Scan for the cell matching the given text and deliver its [x, y] coordinate at center. 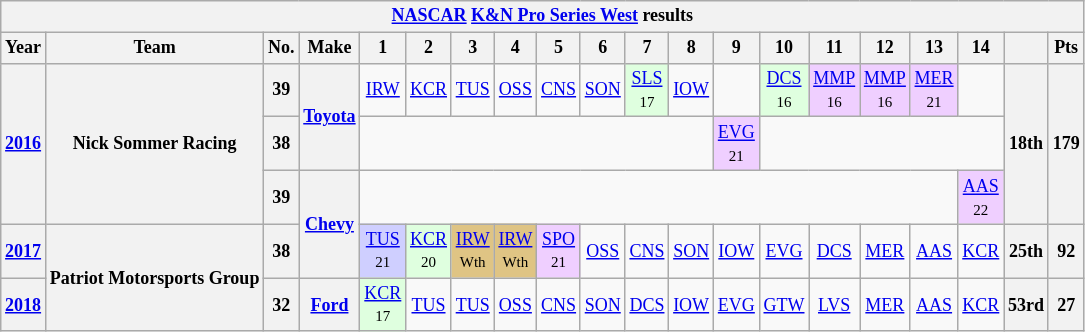
32 [282, 305]
MER21 [934, 90]
13 [934, 48]
6 [602, 48]
2017 [24, 251]
12 [886, 48]
Pts [1066, 48]
DCS16 [784, 90]
KCR20 [429, 251]
53rd [1026, 305]
Year [24, 48]
GTW [784, 305]
2016 [24, 144]
Nick Sommer Racing [154, 144]
25th [1026, 251]
No. [282, 48]
2018 [24, 305]
9 [736, 48]
5 [559, 48]
18th [1026, 144]
NASCAR K&N Pro Series West results [542, 16]
4 [516, 48]
2 [429, 48]
Ford [330, 305]
SPO21 [559, 251]
LVS [834, 305]
Team [154, 48]
Patriot Motorsports Group [154, 278]
11 [834, 48]
AAS22 [981, 197]
SLS17 [647, 90]
14 [981, 48]
KCR17 [383, 305]
Chevy [330, 224]
10 [784, 48]
Make [330, 48]
1 [383, 48]
179 [1066, 144]
92 [1066, 251]
8 [692, 48]
3 [472, 48]
EVG21 [736, 144]
Toyota [330, 116]
IRW [383, 90]
TUS21 [383, 251]
7 [647, 48]
27 [1066, 305]
